Output the [X, Y] coordinate of the center of the cell containing the given text.  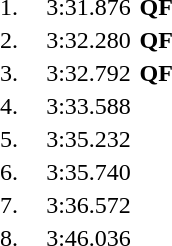
3:32.280 [88, 40]
3:35.740 [88, 172]
3:35.232 [88, 139]
3:32.792 [88, 73]
3:36.572 [88, 205]
3:33.588 [88, 106]
